Determine the [X, Y] coordinate at the center of the cell enclosing the given text.  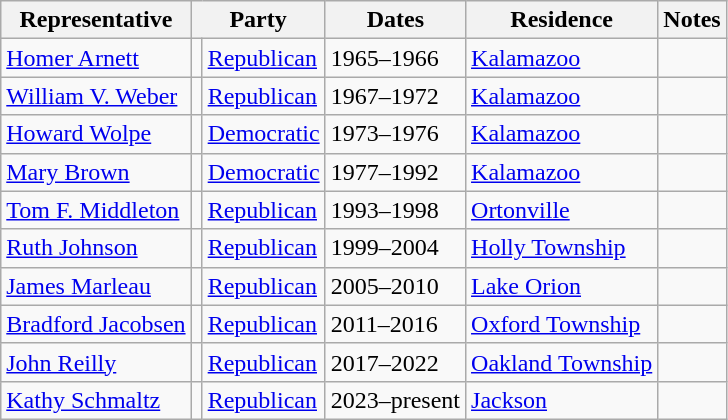
Oakland Township [562, 362]
Ruth Johnson [96, 248]
Howard Wolpe [96, 134]
John Reilly [96, 362]
1973–1976 [395, 134]
1999–2004 [395, 248]
Mary Brown [96, 172]
Tom F. Middleton [96, 210]
Notes [692, 20]
2023–present [395, 400]
1977–1992 [395, 172]
Homer Arnett [96, 58]
James Marleau [96, 286]
1993–1998 [395, 210]
Dates [395, 20]
Ortonville [562, 210]
Lake Orion [562, 286]
Kathy Schmaltz [96, 400]
2005–2010 [395, 286]
Holly Township [562, 248]
William V. Weber [96, 96]
2017–2022 [395, 362]
Jackson [562, 400]
1965–1966 [395, 58]
Bradford Jacobsen [96, 324]
Oxford Township [562, 324]
Party [258, 20]
1967–1972 [395, 96]
Representative [96, 20]
2011–2016 [395, 324]
Residence [562, 20]
